Detect which cell encompasses the target text, then output its [X, Y] center coordinate. 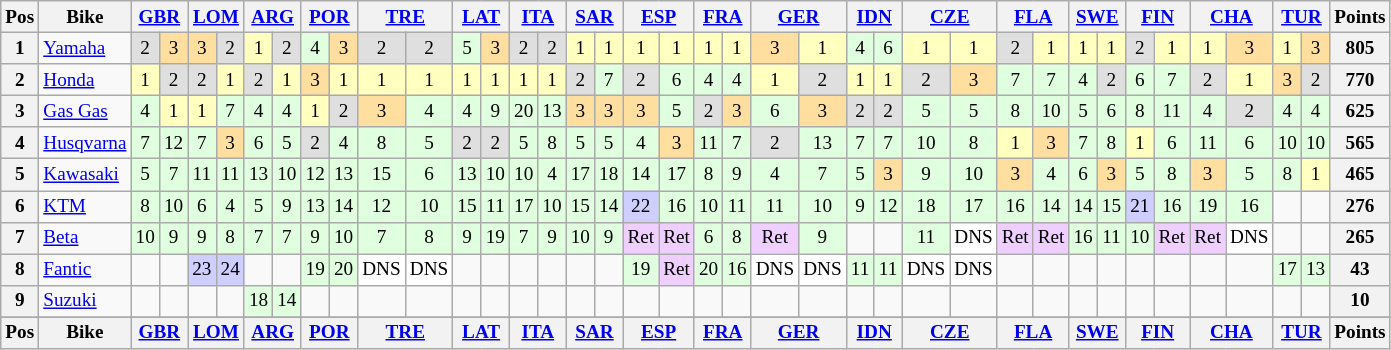
43 [1360, 270]
Kawasaki [85, 175]
565 [1360, 143]
465 [1360, 175]
276 [1360, 206]
KTM [85, 206]
Husqvarna [85, 143]
22 [641, 206]
24 [230, 270]
23 [202, 270]
Beta [85, 238]
Suzuki [85, 301]
625 [1360, 111]
Yamaha [85, 48]
Gas Gas [85, 111]
Fantic [85, 270]
770 [1360, 80]
Honda [85, 80]
805 [1360, 48]
265 [1360, 238]
21 [1140, 206]
